Identify which cell holds the provided text, then report its [x, y] central coordinate. 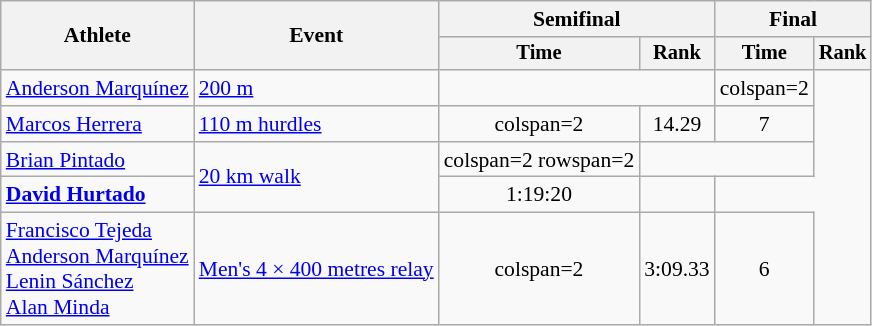
Final [794, 19]
14.29 [676, 124]
Athlete [98, 36]
Semifinal [577, 19]
colspan=2 rowspan=2 [540, 160]
7 [764, 124]
6 [764, 269]
3:09.33 [676, 269]
David Hurtado [98, 195]
1:19:20 [540, 195]
200 m [316, 88]
Men's 4 × 400 metres relay [316, 269]
Anderson Marquínez [98, 88]
Brian Pintado [98, 160]
Francisco TejedaAnderson MarquínezLenin SánchezAlan Minda [98, 269]
Event [316, 36]
110 m hurdles [316, 124]
Marcos Herrera [98, 124]
20 km walk [316, 178]
